Extract the [x, y] coordinate from the center of the cell holding the provided text.  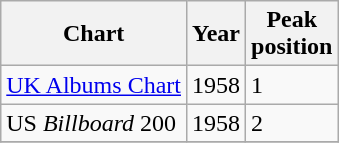
Year [216, 34]
Chart [94, 34]
2 [292, 123]
Peakposition [292, 34]
US Billboard 200 [94, 123]
1 [292, 85]
UK Albums Chart [94, 85]
